Detect which cell encompasses the target text, then output its [X, Y] center coordinate. 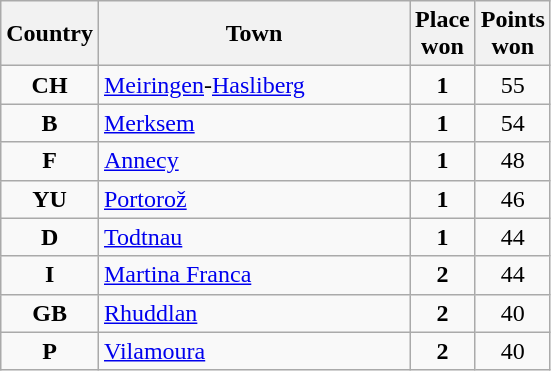
P [50, 351]
D [50, 237]
46 [512, 199]
Martina Franca [254, 275]
Country [50, 34]
Portorož [254, 199]
Merksem [254, 123]
Points won [512, 34]
48 [512, 161]
I [50, 275]
Annecy [254, 161]
GB [50, 313]
F [50, 161]
Rhuddlan [254, 313]
Town [254, 34]
Meiringen-Hasliberg [254, 85]
CH [50, 85]
Todtnau [254, 237]
B [50, 123]
Vilamoura [254, 351]
54 [512, 123]
YU [50, 199]
55 [512, 85]
Place won [443, 34]
